Scan for the cell matching the given text and deliver its [x, y] coordinate at center. 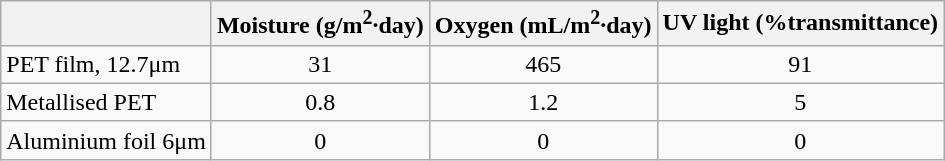
91 [800, 64]
31 [320, 64]
Moisture (g/m2·day) [320, 24]
0.8 [320, 102]
1.2 [543, 102]
UV light (%transmittance) [800, 24]
5 [800, 102]
Oxygen (mL/m2·day) [543, 24]
Metallised PET [106, 102]
PET film, 12.7μm [106, 64]
465 [543, 64]
Aluminium foil 6μm [106, 140]
